Find where the given text appears and provide that cell's center as [x, y] coordinate. 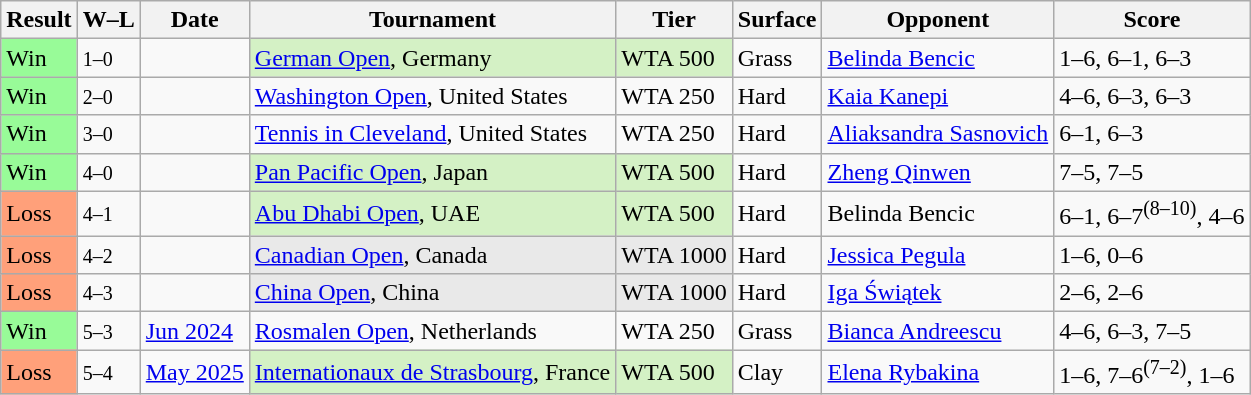
Tier [674, 20]
3–0 [108, 134]
Kaia Kanepi [938, 96]
Date [194, 20]
Jun 2024 [194, 331]
Opponent [938, 20]
1–6, 6–1, 6–3 [1152, 58]
4–3 [108, 293]
Score [1152, 20]
4–6, 6–3, 6–3 [1152, 96]
2–6, 2–6 [1152, 293]
Canadian Open, Canada [432, 255]
1–6, 0–6 [1152, 255]
4–2 [108, 255]
Rosmalen Open, Netherlands [432, 331]
4–0 [108, 172]
China Open, China [432, 293]
6–1, 6–7(8–10), 4–6 [1152, 214]
5–3 [108, 331]
Aliaksandra Sasnovich [938, 134]
1–0 [108, 58]
2–0 [108, 96]
Iga Świątek [938, 293]
1–6, 7–6(7–2), 1–6 [1152, 372]
Zheng Qinwen [938, 172]
Pan Pacific Open, Japan [432, 172]
Abu Dhabi Open, UAE [432, 214]
May 2025 [194, 372]
Tennis in Cleveland, United States [432, 134]
Bianca Andreescu [938, 331]
7–5, 7–5 [1152, 172]
Surface [777, 20]
4–1 [108, 214]
6–1, 6–3 [1152, 134]
Jessica Pegula [938, 255]
Tournament [432, 20]
German Open, Germany [432, 58]
Washington Open, United States [432, 96]
Elena Rybakina [938, 372]
Clay [777, 372]
4–6, 6–3, 7–5 [1152, 331]
5–4 [108, 372]
Internationaux de Strasbourg, France [432, 372]
Result [39, 20]
W–L [108, 20]
